From the cell containing the given text, extract its center point as [x, y] coordinate. 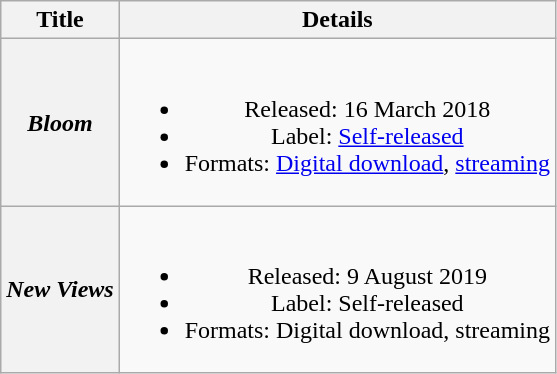
Details [337, 20]
Released: 9 August 2019Label: Self-releasedFormats: Digital download, streaming [337, 290]
New Views [60, 290]
Bloom [60, 122]
Released: 16 March 2018Label: Self-releasedFormats: Digital download, streaming [337, 122]
Title [60, 20]
